Provide the (x, y) coordinate of the cell's center where the given text is located.  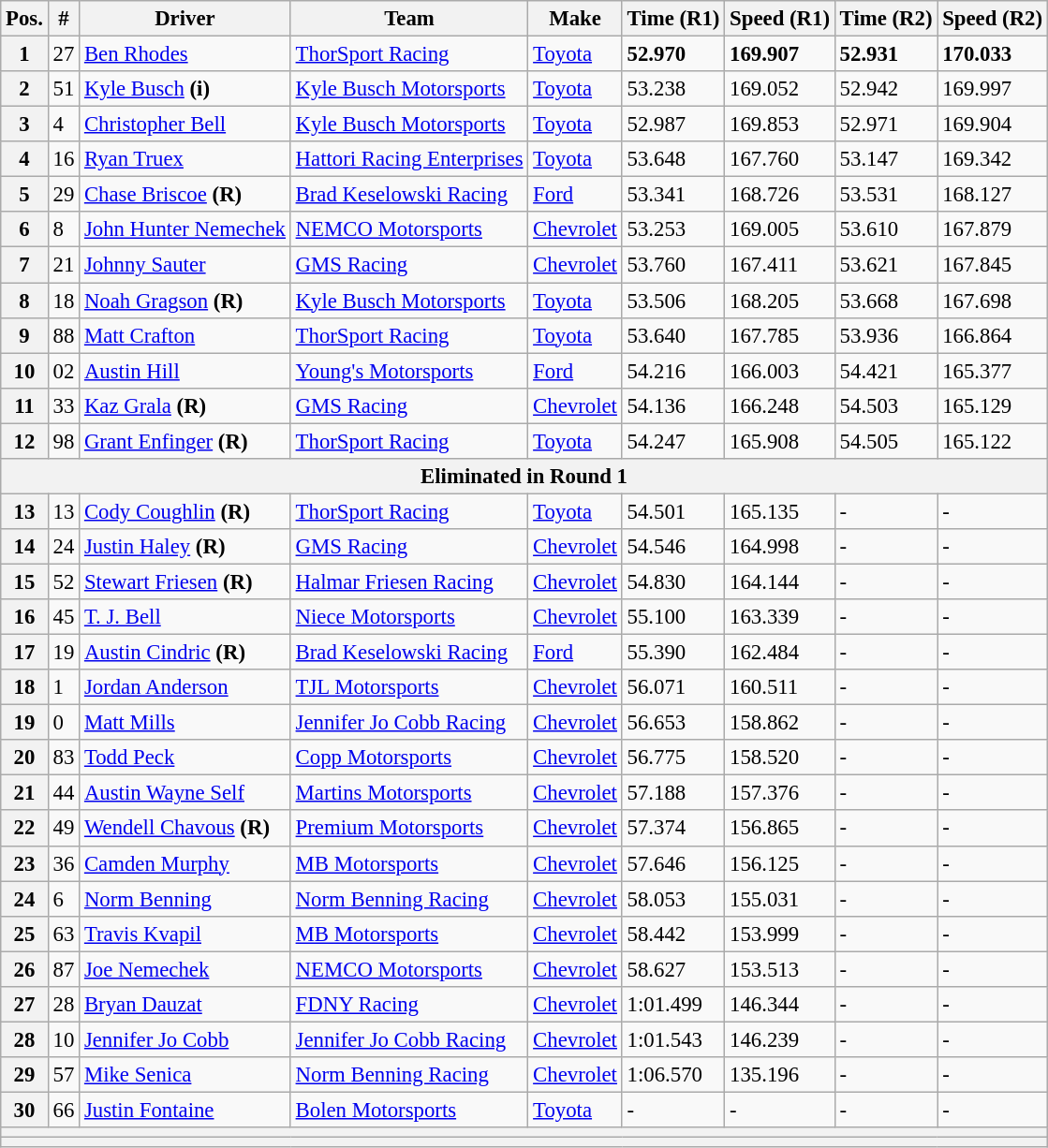
167.760 (780, 159)
56.071 (673, 687)
45 (64, 617)
53.668 (886, 301)
Ben Rhodes (185, 54)
26 (24, 969)
Joe Nemechek (185, 969)
53.238 (673, 89)
Mike Senica (185, 1075)
52 (64, 581)
Time (R2) (886, 19)
Austin Cindric (R) (185, 653)
17 (24, 653)
53.610 (886, 229)
3 (24, 125)
2 (24, 89)
146.239 (780, 1039)
Team (409, 19)
53.341 (673, 195)
53.147 (886, 159)
Austin Hill (185, 371)
52.970 (673, 54)
FDNY Racing (409, 1005)
165.135 (780, 511)
Todd Peck (185, 758)
55.390 (673, 653)
162.484 (780, 653)
153.999 (780, 934)
23 (24, 863)
53.621 (886, 265)
88 (64, 335)
54.505 (886, 441)
57.374 (673, 829)
169.907 (780, 54)
155.031 (780, 899)
53.253 (673, 229)
83 (64, 758)
Hattori Racing Enterprises (409, 159)
Cody Coughlin (R) (185, 511)
Wendell Chavous (R) (185, 829)
165.377 (993, 371)
57 (64, 1075)
TJL Motorsports (409, 687)
58.053 (673, 899)
164.998 (780, 547)
53.936 (886, 335)
52.971 (886, 125)
166.248 (780, 405)
156.865 (780, 829)
Christopher Bell (185, 125)
169.997 (993, 89)
1:01.543 (673, 1039)
54.546 (673, 547)
44 (64, 793)
52.931 (886, 54)
Justin Haley (R) (185, 547)
158.520 (780, 758)
Jordan Anderson (185, 687)
Niece Motorsports (409, 617)
Time (R1) (673, 19)
57.646 (673, 863)
7 (24, 265)
170.033 (993, 54)
1:06.570 (673, 1075)
54.501 (673, 511)
Stewart Friesen (R) (185, 581)
169.005 (780, 229)
165.908 (780, 441)
Chase Briscoe (R) (185, 195)
53.648 (673, 159)
14 (24, 547)
Bryan Dauzat (185, 1005)
Martins Motorsports (409, 793)
02 (64, 371)
Speed (R1) (780, 19)
57.188 (673, 793)
166.003 (780, 371)
Noah Gragson (R) (185, 301)
165.129 (993, 405)
Austin Wayne Self (185, 793)
Norm Benning (185, 899)
Speed (R2) (993, 19)
87 (64, 969)
Johnny Sauter (185, 265)
Halmar Friesen Racing (409, 581)
9 (24, 335)
Pos. (24, 19)
Driver (185, 19)
153.513 (780, 969)
Premium Motorsports (409, 829)
167.879 (993, 229)
20 (24, 758)
58.627 (673, 969)
54.216 (673, 371)
164.144 (780, 581)
163.339 (780, 617)
Camden Murphy (185, 863)
169.904 (993, 125)
58.442 (673, 934)
54.830 (673, 581)
Justin Fontaine (185, 1110)
54.503 (886, 405)
25 (24, 934)
53.760 (673, 265)
158.862 (780, 723)
Eliminated in Round 1 (524, 477)
Kaz Grala (R) (185, 405)
169.052 (780, 89)
12 (24, 441)
11 (24, 405)
169.342 (993, 159)
168.726 (780, 195)
55.100 (673, 617)
168.127 (993, 195)
5 (24, 195)
165.122 (993, 441)
166.864 (993, 335)
Grant Enfinger (R) (185, 441)
Kyle Busch (i) (185, 89)
1:01.499 (673, 1005)
Travis Kvapil (185, 934)
167.845 (993, 265)
Copp Motorsports (409, 758)
36 (64, 863)
56.775 (673, 758)
52.987 (673, 125)
53.640 (673, 335)
33 (64, 405)
Bolen Motorsports (409, 1110)
167.411 (780, 265)
66 (64, 1110)
54.136 (673, 405)
63 (64, 934)
Matt Crafton (185, 335)
15 (24, 581)
Make (575, 19)
156.125 (780, 863)
53.506 (673, 301)
51 (64, 89)
Jennifer Jo Cobb (185, 1039)
# (64, 19)
0 (64, 723)
22 (24, 829)
160.511 (780, 687)
Matt Mills (185, 723)
54.421 (886, 371)
30 (24, 1110)
49 (64, 829)
167.698 (993, 301)
157.376 (780, 793)
167.785 (780, 335)
169.853 (780, 125)
53.531 (886, 195)
146.344 (780, 1005)
56.653 (673, 723)
52.942 (886, 89)
Ryan Truex (185, 159)
98 (64, 441)
John Hunter Nemechek (185, 229)
135.196 (780, 1075)
168.205 (780, 301)
54.247 (673, 441)
T. J. Bell (185, 617)
Young's Motorsports (409, 371)
